Return (X, Y) of the center of cell containing provided text 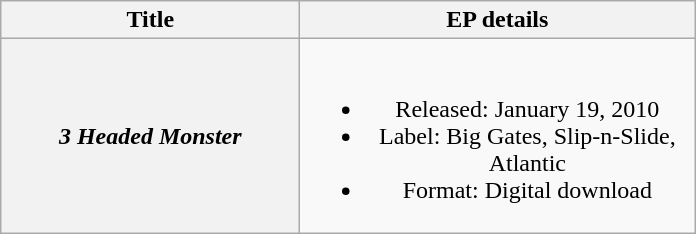
Title (150, 20)
EP details (498, 20)
3 Headed Monster (150, 136)
Released: January 19, 2010Label: Big Gates, Slip-n-Slide, AtlanticFormat: Digital download (498, 136)
